Determine the (X, Y) coordinate at the center of the cell enclosing the given text.  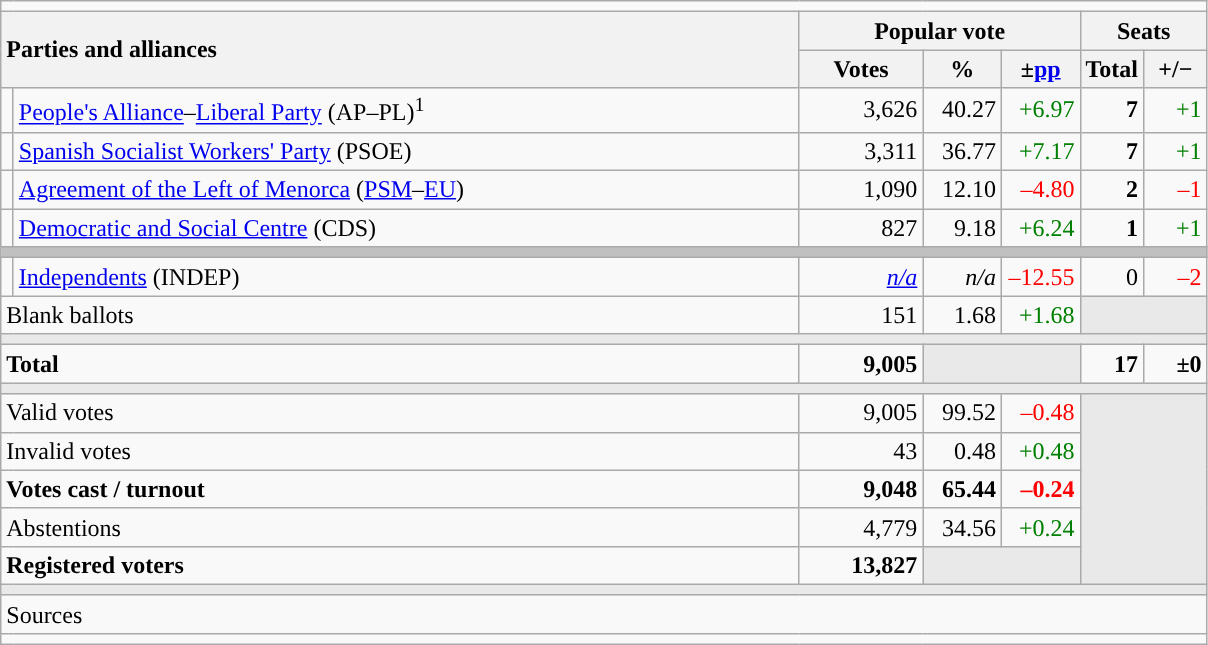
17 (1112, 364)
+0.48 (1040, 451)
827 (861, 228)
+/− (1176, 69)
Popular vote (940, 31)
Blank ballots (400, 315)
Democratic and Social Centre (CDS) (406, 228)
Sources (604, 614)
+0.24 (1040, 527)
–12.55 (1040, 277)
–0.48 (1040, 413)
65.44 (962, 489)
Agreement of the Left of Menorca (PSM–EU) (406, 190)
–2 (1176, 277)
99.52 (962, 413)
Seats (1144, 31)
–4.80 (1040, 190)
9.18 (962, 228)
0 (1112, 277)
Valid votes (400, 413)
Votes cast / turnout (400, 489)
1,090 (861, 190)
1.68 (962, 315)
2 (1112, 190)
36.77 (962, 151)
+7.17 (1040, 151)
–1 (1176, 190)
Independents (INDEP) (406, 277)
3,626 (861, 110)
Abstentions (400, 527)
+6.24 (1040, 228)
0.48 (962, 451)
151 (861, 315)
9,048 (861, 489)
Parties and alliances (400, 50)
40.27 (962, 110)
–0.24 (1040, 489)
±pp (1040, 69)
Registered voters (400, 565)
People's Alliance–Liberal Party (AP–PL)1 (406, 110)
4,779 (861, 527)
±0 (1176, 364)
43 (861, 451)
1 (1112, 228)
3,311 (861, 151)
+6.97 (1040, 110)
13,827 (861, 565)
Invalid votes (400, 451)
Votes (861, 69)
Spanish Socialist Workers' Party (PSOE) (406, 151)
% (962, 69)
+1.68 (1040, 315)
34.56 (962, 527)
12.10 (962, 190)
